Return [x, y] of the center of cell containing provided text 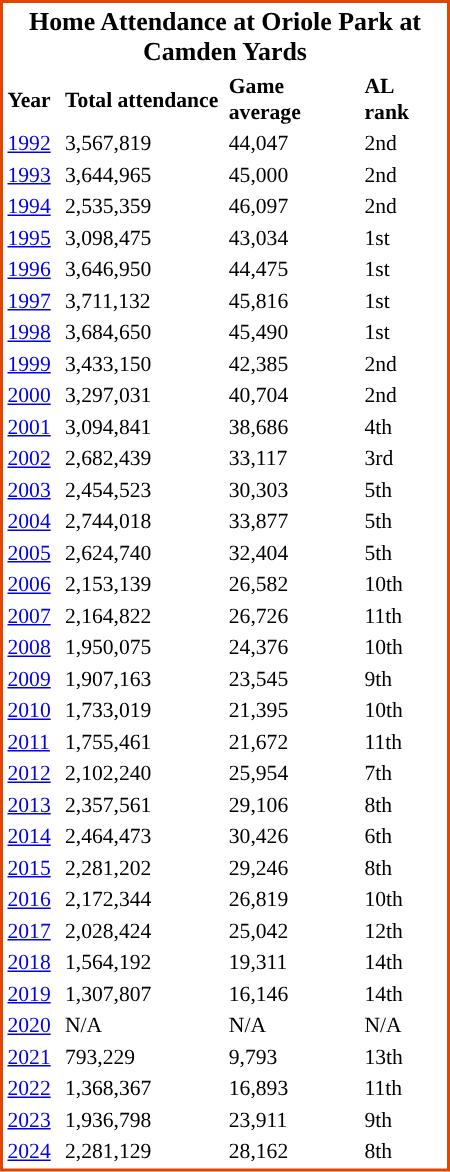
3,567,819 [144, 143]
Year [33, 99]
2001 [33, 426]
23,911 [294, 1120]
2005 [33, 552]
1,733,019 [144, 710]
30,303 [294, 490]
29,106 [294, 804]
2008 [33, 647]
12th [404, 930]
2010 [33, 710]
2,281,202 [144, 868]
26,819 [294, 899]
1994 [33, 206]
45,816 [294, 300]
46,097 [294, 206]
45,000 [294, 174]
2004 [33, 521]
25,042 [294, 930]
30,426 [294, 836]
1,368,367 [144, 1088]
7th [404, 773]
3,684,650 [144, 332]
2,357,561 [144, 804]
3,646,950 [144, 269]
28,162 [294, 1151]
2003 [33, 490]
2021 [33, 1056]
2009 [33, 678]
19,311 [294, 962]
3rd [404, 458]
1999 [33, 364]
2011 [33, 742]
33,877 [294, 521]
1996 [33, 269]
2,102,240 [144, 773]
2013 [33, 804]
2024 [33, 1151]
Total attendance [144, 99]
2022 [33, 1088]
13th [404, 1056]
3,433,150 [144, 364]
2015 [33, 868]
44,047 [294, 143]
26,726 [294, 616]
43,034 [294, 238]
2,281,129 [144, 1151]
2020 [33, 1025]
2,153,139 [144, 584]
2002 [33, 458]
1993 [33, 174]
16,146 [294, 994]
38,686 [294, 426]
Home Attendance at Oriole Park at Camden Yards [225, 38]
2007 [33, 616]
793,229 [144, 1056]
25,954 [294, 773]
Game average [294, 99]
1997 [33, 300]
44,475 [294, 269]
1,936,798 [144, 1120]
1,307,807 [144, 994]
2014 [33, 836]
2019 [33, 994]
40,704 [294, 395]
2,624,740 [144, 552]
9,793 [294, 1056]
2016 [33, 899]
3,297,031 [144, 395]
2012 [33, 773]
23,545 [294, 678]
2,028,424 [144, 930]
1,907,163 [144, 678]
2,535,359 [144, 206]
1,564,192 [144, 962]
3,644,965 [144, 174]
2023 [33, 1120]
2,464,473 [144, 836]
21,672 [294, 742]
1,755,461 [144, 742]
2006 [33, 584]
2,454,523 [144, 490]
2,682,439 [144, 458]
29,246 [294, 868]
26,582 [294, 584]
1995 [33, 238]
21,395 [294, 710]
16,893 [294, 1088]
2,744,018 [144, 521]
6th [404, 836]
2000 [33, 395]
42,385 [294, 364]
3,094,841 [144, 426]
1992 [33, 143]
2,164,822 [144, 616]
4th [404, 426]
2018 [33, 962]
AL rank [404, 99]
3,098,475 [144, 238]
32,404 [294, 552]
45,490 [294, 332]
33,117 [294, 458]
3,711,132 [144, 300]
2017 [33, 930]
24,376 [294, 647]
2,172,344 [144, 899]
1998 [33, 332]
1,950,075 [144, 647]
